For the text-containing cell, return its midpoint in [x, y] coordinate format. 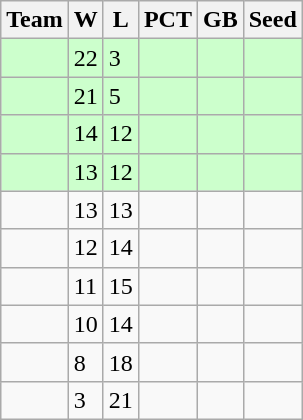
10 [86, 324]
15 [120, 286]
Seed [272, 20]
L [120, 20]
11 [86, 286]
GB [220, 20]
8 [86, 362]
PCT [168, 20]
18 [120, 362]
5 [120, 96]
22 [86, 58]
W [86, 20]
Team [35, 20]
